Detect which cell encompasses the target text, then output its (x, y) center coordinate. 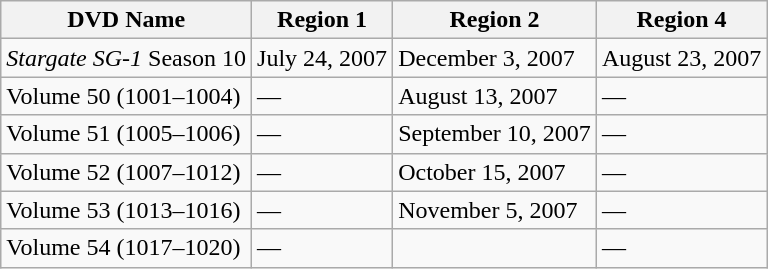
July 24, 2007 (322, 58)
October 15, 2007 (495, 172)
Volume 54 (1017–1020) (126, 248)
Volume 53 (1013–1016) (126, 210)
Region 4 (681, 20)
DVD Name (126, 20)
Region 1 (322, 20)
September 10, 2007 (495, 134)
August 23, 2007 (681, 58)
Volume 50 (1001–1004) (126, 96)
Volume 52 (1007–1012) (126, 172)
August 13, 2007 (495, 96)
November 5, 2007 (495, 210)
Stargate SG-1 Season 10 (126, 58)
December 3, 2007 (495, 58)
Region 2 (495, 20)
Volume 51 (1005–1006) (126, 134)
